Output the [X, Y] coordinate of the center of the cell containing the given text.  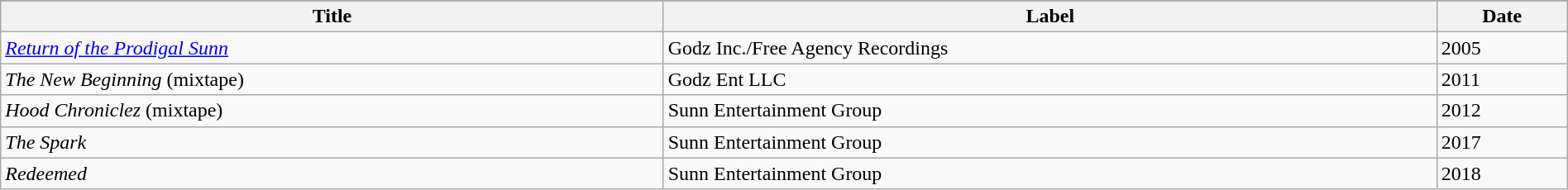
Return of the Prodigal Sunn [332, 48]
2005 [1502, 48]
Redeemed [332, 173]
2012 [1502, 111]
Title [332, 17]
The New Beginning (mixtape) [332, 79]
Godz Inc./Free Agency Recordings [1050, 48]
Date [1502, 17]
2018 [1502, 173]
2011 [1502, 79]
2017 [1502, 142]
Label [1050, 17]
The Spark [332, 142]
Godz Ent LLC [1050, 79]
Hood Chroniclez (mixtape) [332, 111]
